Return [x, y] of the center of cell containing provided text 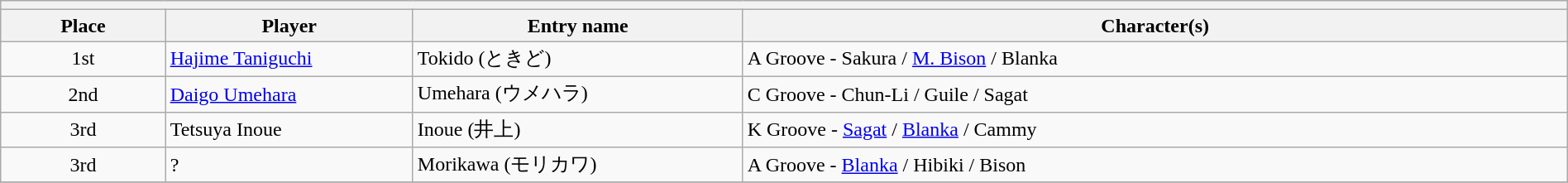
Umehara (ウメハラ) [577, 94]
Hajime Taniguchi [289, 60]
1st [83, 60]
Player [289, 26]
Place [83, 26]
Morikawa (モリカワ) [577, 166]
2nd [83, 94]
C Groove - Chun-Li / Guile / Sagat [1154, 94]
Entry name [577, 26]
? [289, 166]
Inoue (井上) [577, 129]
Daigo Umehara [289, 94]
K Groove - Sagat / Blanka / Cammy [1154, 129]
Character(s) [1154, 26]
Tetsuya Inoue [289, 129]
Tokido (ときど) [577, 60]
A Groove - Sakura / M. Bison / Blanka [1154, 60]
A Groove - Blanka / Hibiki / Bison [1154, 166]
